Locate the cell with the specified text and output its (x, y) center coordinate. 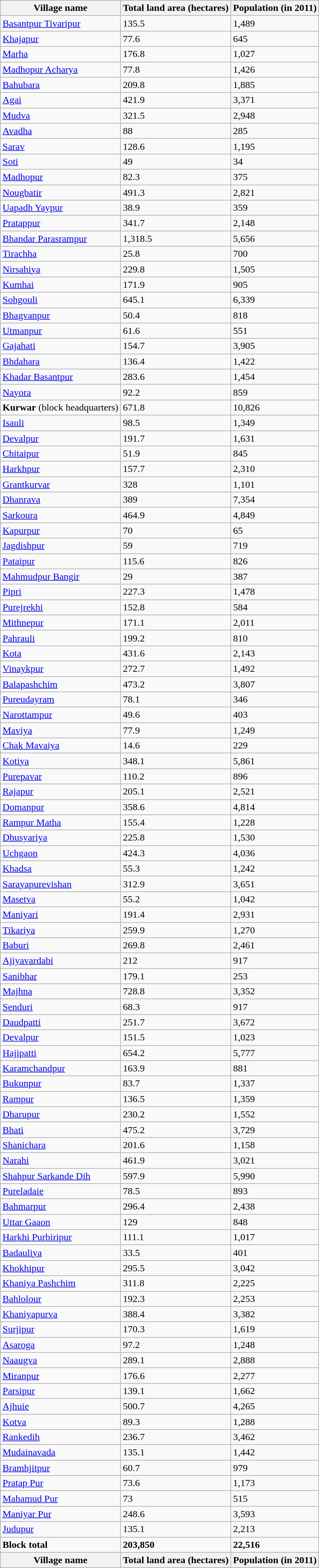
Rankedih (61, 1437)
Soti (61, 161)
1,552 (275, 1114)
1,318.5 (175, 239)
401 (275, 1253)
163.9 (175, 1068)
236.7 (175, 1437)
Domanpur (61, 807)
139.1 (175, 1391)
Utmanpur (61, 331)
312.9 (175, 884)
Bukunpur (61, 1084)
77.6 (175, 39)
201.6 (175, 1145)
2,253 (275, 1299)
Khokhipur (61, 1268)
272.7 (175, 669)
1,270 (275, 930)
Ajhuie (61, 1406)
285 (275, 131)
Mahamud Pur (61, 1499)
25.8 (175, 254)
Bahlolour (61, 1299)
Purejrekhi (61, 607)
Isauli (61, 423)
70 (175, 530)
Bhati (61, 1130)
Bhandar Parasrampur (61, 239)
50.4 (175, 315)
Sanibhar (61, 976)
227.3 (175, 592)
321.5 (175, 115)
473.2 (175, 684)
2,011 (275, 623)
Mithnepur (61, 623)
Kurwar (block headquarters) (61, 407)
491.3 (175, 193)
4,814 (275, 807)
88 (175, 131)
Jagdishpur (61, 546)
1,228 (275, 822)
1,173 (275, 1483)
Asaroga (61, 1345)
979 (275, 1468)
Chitaipur (61, 454)
3,905 (275, 346)
Uttar Gaaon (61, 1222)
2,143 (275, 653)
1,662 (275, 1391)
2,277 (275, 1375)
59 (175, 546)
Khaniya Pashchim (61, 1283)
14.6 (175, 746)
230.2 (175, 1114)
Khadsa (61, 868)
2,148 (275, 223)
1,422 (275, 361)
1,158 (275, 1145)
Kotiya (61, 761)
4,849 (275, 515)
129 (175, 1222)
65 (275, 530)
700 (275, 254)
Bahubara (61, 85)
29 (175, 576)
Purepavar (61, 776)
896 (275, 776)
225.8 (175, 838)
2,310 (275, 469)
89.3 (175, 1421)
Daudpatti (61, 1022)
Rampur Matha (61, 822)
Miranpur (61, 1375)
192.3 (175, 1299)
5,861 (275, 761)
424.3 (175, 853)
Narahi (61, 1160)
826 (275, 561)
515 (275, 1499)
1,337 (275, 1084)
Marha (61, 54)
431.6 (175, 653)
Gajahati (61, 346)
500.7 (175, 1406)
78.5 (175, 1191)
34 (275, 161)
Judupur (61, 1529)
1,248 (275, 1345)
2,461 (275, 945)
205.1 (175, 792)
905 (275, 285)
Pratappur (61, 223)
259.9 (175, 930)
Nayora (61, 392)
Pureudayram (61, 700)
191.4 (175, 914)
Mahmudpur Bangir (61, 576)
645.1 (175, 300)
893 (275, 1191)
152.8 (175, 607)
728.8 (175, 992)
Rampur (61, 1099)
Baburi (61, 945)
Grantkurvar (61, 484)
Pratap Pur (61, 1483)
3,462 (275, 1437)
Pipri (61, 592)
Bramhjitpur (61, 1468)
203,850 (175, 1545)
1,426 (275, 69)
1,489 (275, 23)
22,516 (275, 1545)
289.1 (175, 1360)
1,619 (275, 1329)
346 (275, 700)
389 (175, 500)
1,242 (275, 868)
229.8 (175, 269)
157.7 (175, 469)
Shanichara (61, 1145)
348.1 (175, 761)
3,651 (275, 884)
176.8 (175, 54)
Harkhi Purbiripur (61, 1237)
Harkhpur (61, 469)
1,885 (275, 85)
1,505 (275, 269)
7,354 (275, 500)
212 (175, 961)
176.6 (175, 1375)
Ajiyavardabi (61, 961)
Karamchandpur (61, 1068)
38.9 (175, 208)
1,023 (275, 1038)
3,021 (275, 1160)
77.9 (175, 730)
Block total (61, 1545)
403 (275, 715)
3,807 (275, 684)
Parsipur (61, 1391)
135.5 (175, 23)
Maviya (61, 730)
2,931 (275, 914)
Kapurpur (61, 530)
229 (275, 746)
171.9 (175, 285)
818 (275, 315)
421.9 (175, 100)
61.6 (175, 331)
2,213 (275, 1529)
Dhanrava (61, 500)
328 (175, 484)
1,249 (275, 730)
3,729 (275, 1130)
Majhna (61, 992)
248.6 (175, 1514)
359 (275, 208)
848 (275, 1222)
3,382 (275, 1314)
3,352 (275, 992)
Maniyar Pur (61, 1514)
3,371 (275, 100)
Hajipatti (61, 1053)
Mudainavada (61, 1453)
Bhagvanpur (61, 315)
Kotva (61, 1421)
251.7 (175, 1022)
Kota (61, 653)
154.7 (175, 346)
551 (275, 331)
3,042 (275, 1268)
4,036 (275, 853)
311.8 (175, 1283)
295.5 (175, 1268)
136.4 (175, 361)
115.6 (175, 561)
Bahmarpur (61, 1207)
584 (275, 607)
33.5 (175, 1253)
Khadar Basantpur (61, 377)
296.4 (175, 1207)
Rajapur (61, 792)
191.7 (175, 438)
Tirachha (61, 254)
2,225 (275, 1283)
1,492 (275, 669)
1,349 (275, 423)
3,593 (275, 1514)
1,288 (275, 1421)
6,339 (275, 300)
5,990 (275, 1176)
810 (275, 638)
1,042 (275, 899)
73.6 (175, 1483)
151.5 (175, 1038)
128.6 (175, 146)
2,948 (275, 115)
Vinaykpur (61, 669)
1,631 (275, 438)
Uapadh Yaypur (61, 208)
253 (275, 976)
719 (275, 546)
859 (275, 392)
Maniyari (61, 914)
Senduri (61, 1007)
Pataipur (61, 561)
2,888 (275, 1360)
Balapashchim (61, 684)
Chak Mavaiya (61, 746)
1,027 (275, 54)
Madhopur (61, 177)
1,454 (275, 377)
Uchgaon (61, 853)
Khajapur (61, 39)
60.7 (175, 1468)
Nirsahiya (61, 269)
645 (275, 39)
Narottampur (61, 715)
51.9 (175, 454)
92.2 (175, 392)
Sarkoura (61, 515)
Nougbatir (61, 193)
Basantpur Tivaripur (61, 23)
Naaugva (61, 1360)
341.7 (175, 223)
464.9 (175, 515)
388.4 (175, 1314)
5,656 (275, 239)
Pahrauli (61, 638)
461.9 (175, 1160)
55.3 (175, 868)
2,821 (275, 193)
Sohgouli (61, 300)
358.6 (175, 807)
881 (275, 1068)
Masetva (61, 899)
55.2 (175, 899)
Avadha (61, 131)
654.2 (175, 1053)
209.8 (175, 85)
1,478 (275, 592)
Sarayapurevishan (61, 884)
73 (175, 1499)
1,195 (275, 146)
2,521 (275, 792)
1,359 (275, 1099)
1,017 (275, 1237)
1,101 (275, 484)
387 (275, 576)
2,438 (275, 1207)
Dhusyariya (61, 838)
Agai (61, 100)
1,442 (275, 1453)
10,826 (275, 407)
Khaniyapurva (61, 1314)
Mudva (61, 115)
Badauliya (61, 1253)
49.6 (175, 715)
Madhopur Acharya (61, 69)
49 (175, 161)
3,672 (275, 1022)
82.3 (175, 177)
78.1 (175, 700)
155.4 (175, 822)
Kumhai (61, 285)
597.9 (175, 1176)
83.7 (175, 1084)
77.8 (175, 69)
98.5 (175, 423)
97.2 (175, 1345)
671.8 (175, 407)
475.2 (175, 1130)
199.2 (175, 638)
179.1 (175, 976)
68.3 (175, 1007)
845 (275, 454)
5,777 (275, 1053)
170.3 (175, 1329)
Surjipur (61, 1329)
Tikariya (61, 930)
110.2 (175, 776)
Pureladaie (61, 1191)
136.5 (175, 1099)
171.1 (175, 623)
Shahpur Sarkande Dih (61, 1176)
1,530 (275, 838)
Bhdahara (61, 361)
375 (275, 177)
269.8 (175, 945)
4,265 (275, 1406)
Sarav (61, 146)
111.1 (175, 1237)
283.6 (175, 377)
Dharupur (61, 1114)
